Find where the given text appears and provide that cell's center as (x, y) coordinate. 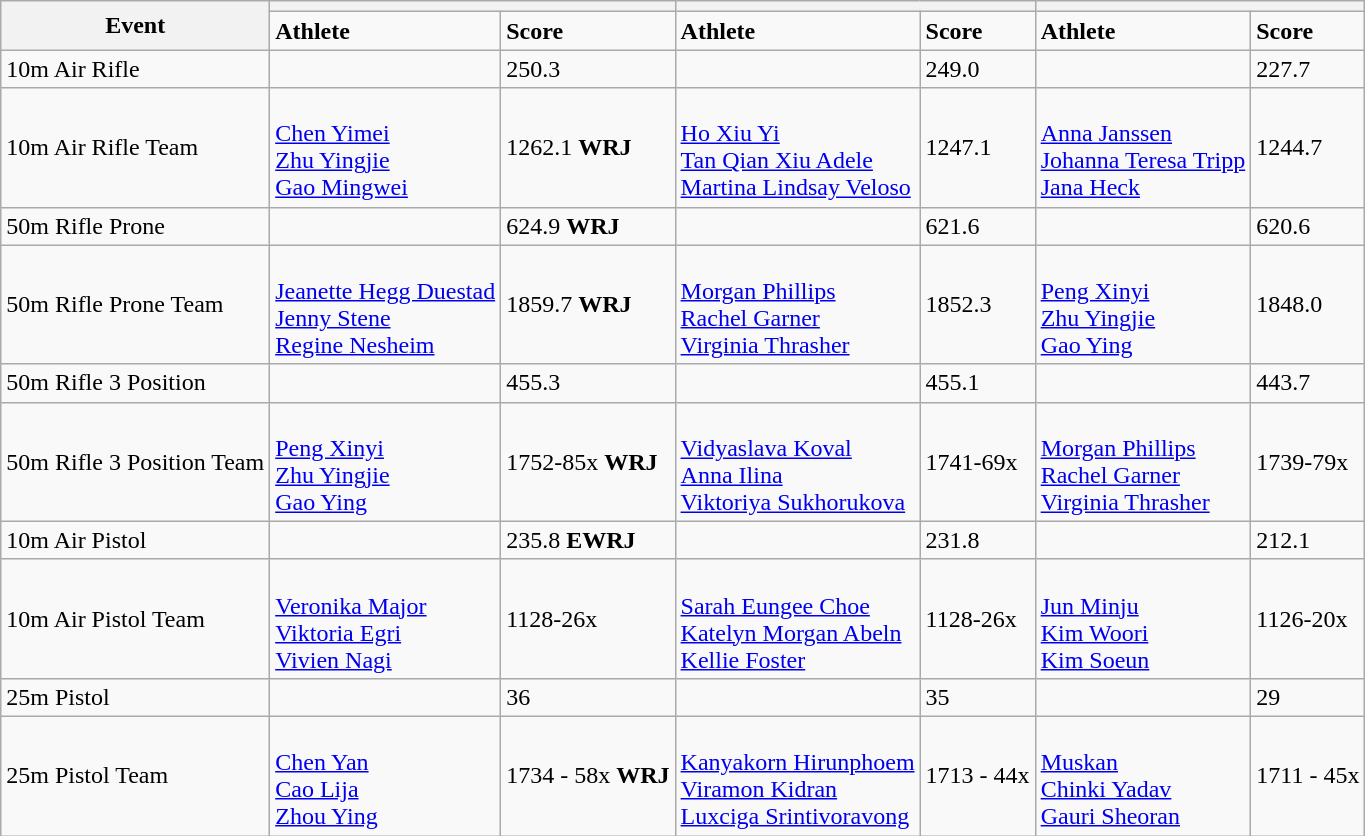
25m Pistol (136, 697)
Kanyakorn HirunphoemViramon KidranLuxciga Srintivoravong (798, 776)
Sarah Eungee ChoeKatelyn Morgan AbelnKellie Foster (798, 618)
Ho Xiu YiTan Qian Xiu AdeleMartina Lindsay Veloso (798, 148)
29 (1308, 697)
50m Rifle Prone Team (136, 304)
1848.0 (1308, 304)
50m Rifle 3 Position Team (136, 462)
1741-69x (978, 462)
235.8 EWRJ (588, 540)
250.3 (588, 69)
Jun MinjuKim WooriKim Soeun (1143, 618)
1126-20x (1308, 618)
MuskanChinki YadavGauri Sheoran (1143, 776)
624.9 WRJ (588, 226)
1713 - 44x (978, 776)
455.3 (588, 383)
227.7 (1308, 69)
Chen YimeiZhu YingjieGao Mingwei (386, 148)
621.6 (978, 226)
25m Pistol Team (136, 776)
249.0 (978, 69)
212.1 (1308, 540)
Jeanette Hegg DuestadJenny SteneRegine Nesheim (386, 304)
35 (978, 697)
620.6 (1308, 226)
231.8 (978, 540)
10m Air Rifle (136, 69)
10m Air Pistol (136, 540)
1852.3 (978, 304)
Vidyaslava KovalAnna IlinaViktoriya Sukhorukova (798, 462)
1262.1 WRJ (588, 148)
455.1 (978, 383)
Chen YanCao LijaZhou Ying (386, 776)
Veronika MajorViktoria EgriVivien Nagi (386, 618)
10m Air Pistol Team (136, 618)
Anna JanssenJohanna Teresa TrippJana Heck (1143, 148)
50m Rifle Prone (136, 226)
443.7 (1308, 383)
1247.1 (978, 148)
36 (588, 697)
1244.7 (1308, 148)
Event (136, 26)
50m Rifle 3 Position (136, 383)
1859.7 WRJ (588, 304)
1711 - 45x (1308, 776)
1752-85x WRJ (588, 462)
1739-79x (1308, 462)
1734 - 58x WRJ (588, 776)
10m Air Rifle Team (136, 148)
